Find where the given text appears and provide that cell's center as [X, Y] coordinate. 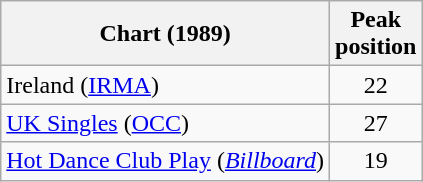
Ireland (IRMA) [166, 85]
UK Singles (OCC) [166, 123]
19 [376, 161]
Chart (1989) [166, 34]
22 [376, 85]
Peakposition [376, 34]
Hot Dance Club Play (Billboard) [166, 161]
27 [376, 123]
